Extract the [X, Y] coordinate from the center of the cell holding the provided text.  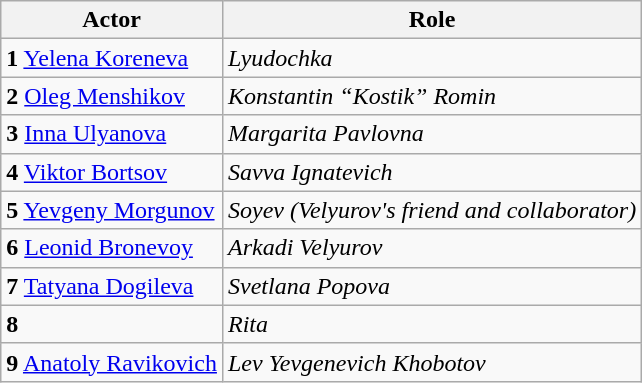
5 Yevgeny Morgunov [112, 210]
4 Viktor Bortsov [112, 172]
1 Yelena Koreneva [112, 58]
Actor [112, 20]
Svetlana Popova [432, 286]
3 Inna Ulyanova [112, 134]
Savva Ignatevich [432, 172]
2 Oleg Menshikov [112, 96]
Rita [432, 324]
Role [432, 20]
6 Leonid Bronevoy [112, 248]
7 Tatyana Dogileva [112, 286]
8 [112, 324]
9 Anatoly Ravikovich [112, 362]
Lyudochka [432, 58]
Soyev (Velyurov's friend and collaborator) [432, 210]
Margarita Pavlovna [432, 134]
Arkadi Velyurov [432, 248]
Konstantin “Kostik” Romin [432, 96]
Lev Yevgenevich Khobotov [432, 362]
